Capture the cell that displays the provided text and extract its [x, y] central coordinate. 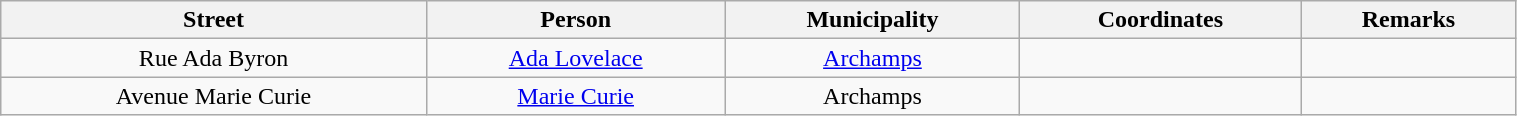
Person [576, 20]
Ada Lovelace [576, 58]
Municipality [872, 20]
Avenue Marie Curie [214, 96]
Rue Ada Byron [214, 58]
Remarks [1408, 20]
Street [214, 20]
Coordinates [1160, 20]
Marie Curie [576, 96]
